Identify which cell holds the provided text, then report its (x, y) central coordinate. 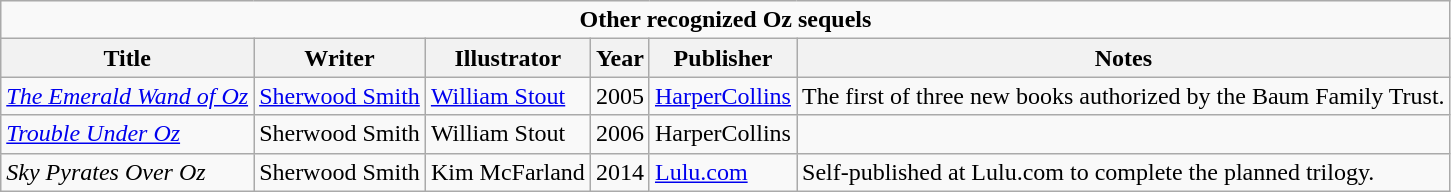
The Emerald Wand of Oz (128, 96)
Sky Pyrates Over Oz (128, 172)
2005 (620, 96)
2006 (620, 134)
The first of three new books authorized by the Baum Family Trust. (1123, 96)
Year (620, 58)
Writer (340, 58)
Trouble Under Oz (128, 134)
Lulu.com (722, 172)
Notes (1123, 58)
Other recognized Oz sequels (726, 20)
Kim McFarland (508, 172)
Illustrator (508, 58)
Title (128, 58)
Publisher (722, 58)
Self-published at Lulu.com to complete the planned trilogy. (1123, 172)
2014 (620, 172)
